Scan for the cell matching the given text and deliver its [x, y] coordinate at center. 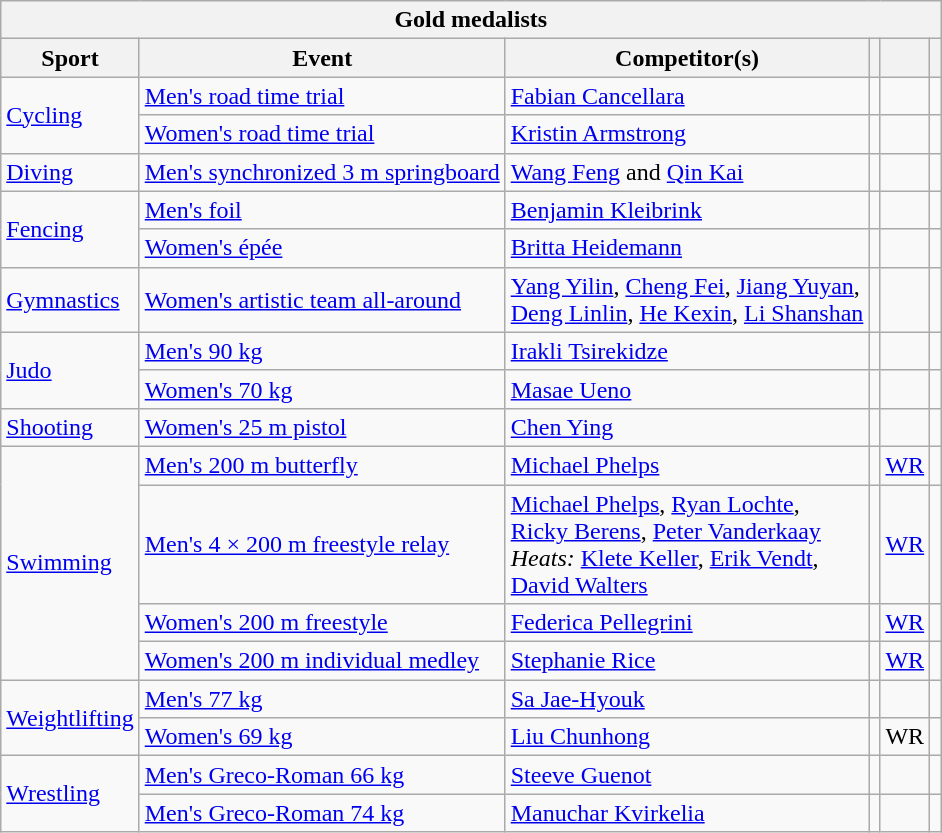
Men's 90 kg [322, 351]
Masae Ueno [687, 389]
Women's road time trial [322, 134]
Men's Greco-Roman 66 kg [322, 775]
Competitor(s) [687, 58]
Judo [70, 370]
Yang Yilin, Cheng Fei, Jiang Yuyan,Deng Linlin, He Kexin, Li Shanshan [687, 300]
Kristin Armstrong [687, 134]
Manuchar Kvirkelia [687, 813]
Gymnastics [70, 300]
Sport [70, 58]
Sa Jae-Hyouk [687, 699]
Women's 69 kg [322, 737]
Men's 200 m butterfly [322, 465]
Women's 200 m freestyle [322, 623]
Men's Greco-Roman 74 kg [322, 813]
Federica Pellegrini [687, 623]
Men's foil [322, 210]
Women's artistic team all-around [322, 300]
Women's épée [322, 248]
Irakli Tsirekidze [687, 351]
Chen Ying [687, 427]
Diving [70, 172]
Wang Feng and Qin Kai [687, 172]
Men's 4 × 200 m freestyle relay [322, 544]
Event [322, 58]
Swimming [70, 562]
Women's 25 m pistol [322, 427]
Steeve Guenot [687, 775]
Britta Heidemann [687, 248]
Fencing [70, 229]
Liu Chunhong [687, 737]
Women's 200 m individual medley [322, 661]
Weightlifting [70, 718]
Men's 77 kg [322, 699]
Men's road time trial [322, 96]
Stephanie Rice [687, 661]
Fabian Cancellara [687, 96]
Benjamin Kleibrink [687, 210]
Cycling [70, 115]
Shooting [70, 427]
Men's synchronized 3 m springboard [322, 172]
Michael Phelps, Ryan Lochte,Ricky Berens, Peter VanderkaayHeats: Klete Keller, Erik Vendt,David Walters [687, 544]
Michael Phelps [687, 465]
Wrestling [70, 794]
Gold medalists [471, 20]
Women's 70 kg [322, 389]
